Output the (x, y) coordinate of the center of the cell containing the given text.  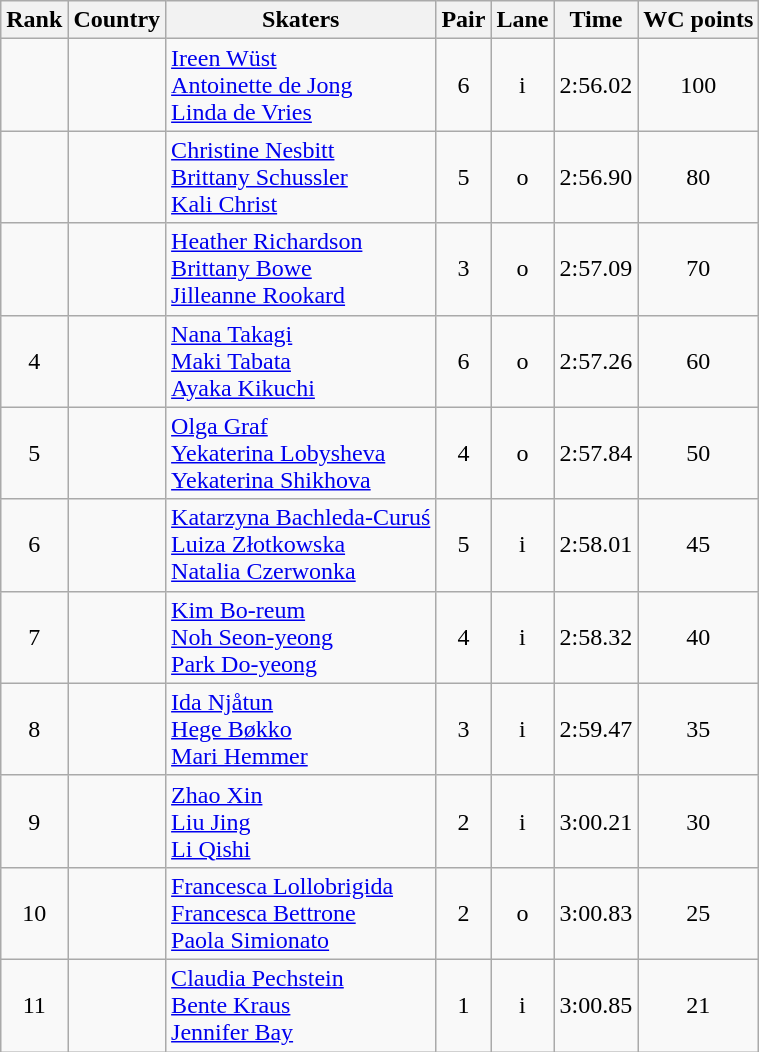
7 (34, 637)
Christine NesbittBrittany SchusslerKali Christ (301, 177)
3:00.83 (596, 913)
3:00.85 (596, 1005)
Country (117, 20)
21 (698, 1005)
Ida NjåtunHege BøkkoMari Hemmer (301, 729)
2:57.26 (596, 361)
9 (34, 821)
45 (698, 545)
70 (698, 269)
2:59.47 (596, 729)
Kim Bo-reumNoh Seon-yeongPark Do-yeong (301, 637)
2:57.09 (596, 269)
35 (698, 729)
50 (698, 453)
3:00.21 (596, 821)
Pair (464, 20)
Francesca LollobrigidaFrancesca BettronePaola Simionato (301, 913)
Katarzyna Bachleda-CuruśLuiza ZłotkowskaNatalia Czerwonka (301, 545)
2:56.02 (596, 85)
2:58.32 (596, 637)
80 (698, 177)
40 (698, 637)
Nana TakagiMaki TabataAyaka Kikuchi (301, 361)
60 (698, 361)
10 (34, 913)
2:57.84 (596, 453)
Claudia PechsteinBente KrausJennifer Bay (301, 1005)
Ireen WüstAntoinette de JongLinda de Vries (301, 85)
Rank (34, 20)
30 (698, 821)
Olga GrafYekaterina LobyshevaYekaterina Shikhova (301, 453)
Zhao XinLiu JingLi Qishi (301, 821)
25 (698, 913)
100 (698, 85)
Lane (522, 20)
Skaters (301, 20)
2:58.01 (596, 545)
WC points (698, 20)
Time (596, 20)
1 (464, 1005)
2:56.90 (596, 177)
Heather RichardsonBrittany BoweJilleanne Rookard (301, 269)
8 (34, 729)
11 (34, 1005)
